Identify which cell holds the provided text, then report its [X, Y] central coordinate. 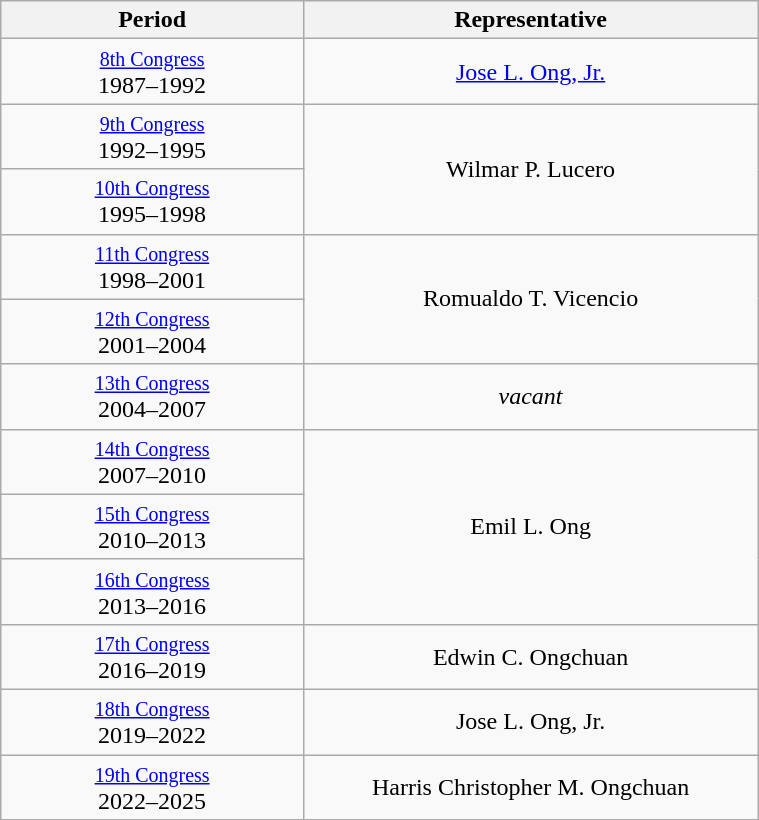
12th Congress2001–2004 [152, 332]
vacant [530, 396]
Romualdo T. Vicencio [530, 299]
17th Congress2016–2019 [152, 656]
18th Congress2019–2022 [152, 722]
Representative [530, 20]
9th Congress1992–1995 [152, 136]
11th Congress1998–2001 [152, 266]
10th Congress1995–1998 [152, 202]
14th Congress2007–2010 [152, 462]
15th Congress2010–2013 [152, 526]
16th Congress2013–2016 [152, 592]
19th Congress2022–2025 [152, 786]
Edwin C. Ongchuan [530, 656]
13th Congress2004–2007 [152, 396]
8th Congress1987–1992 [152, 72]
Period [152, 20]
Emil L. Ong [530, 526]
Wilmar P. Lucero [530, 169]
Harris Christopher M. Ongchuan [530, 786]
